Output the [X, Y] coordinate of the center of the cell containing the given text.  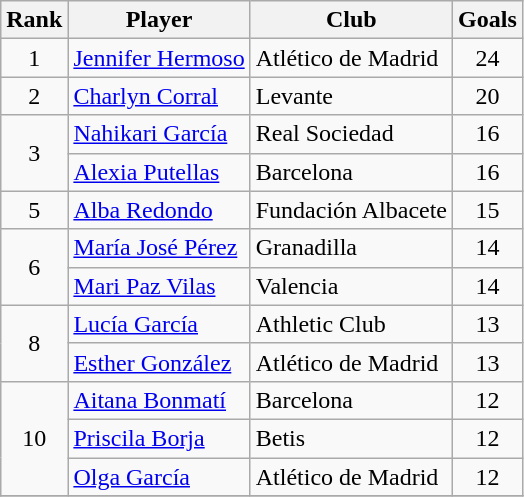
20 [488, 96]
Rank [34, 20]
María José Pérez [159, 248]
Athletic Club [351, 324]
Nahikari García [159, 134]
Fundación Albacete [351, 210]
Alba Redondo [159, 210]
6 [34, 267]
8 [34, 343]
1 [34, 58]
Betis [351, 438]
Alexia Putellas [159, 172]
15 [488, 210]
Player [159, 20]
Valencia [351, 286]
10 [34, 438]
Club [351, 20]
24 [488, 58]
Priscila Borja [159, 438]
Lucía García [159, 324]
Goals [488, 20]
5 [34, 210]
Granadilla [351, 248]
3 [34, 153]
Jennifer Hermoso [159, 58]
Aitana Bonmatí [159, 400]
Real Sociedad [351, 134]
Mari Paz Vilas [159, 286]
Esther González [159, 362]
Charlyn Corral [159, 96]
Levante [351, 96]
Olga García [159, 477]
2 [34, 96]
